Output the (X, Y) coordinate of the center of the cell containing the given text.  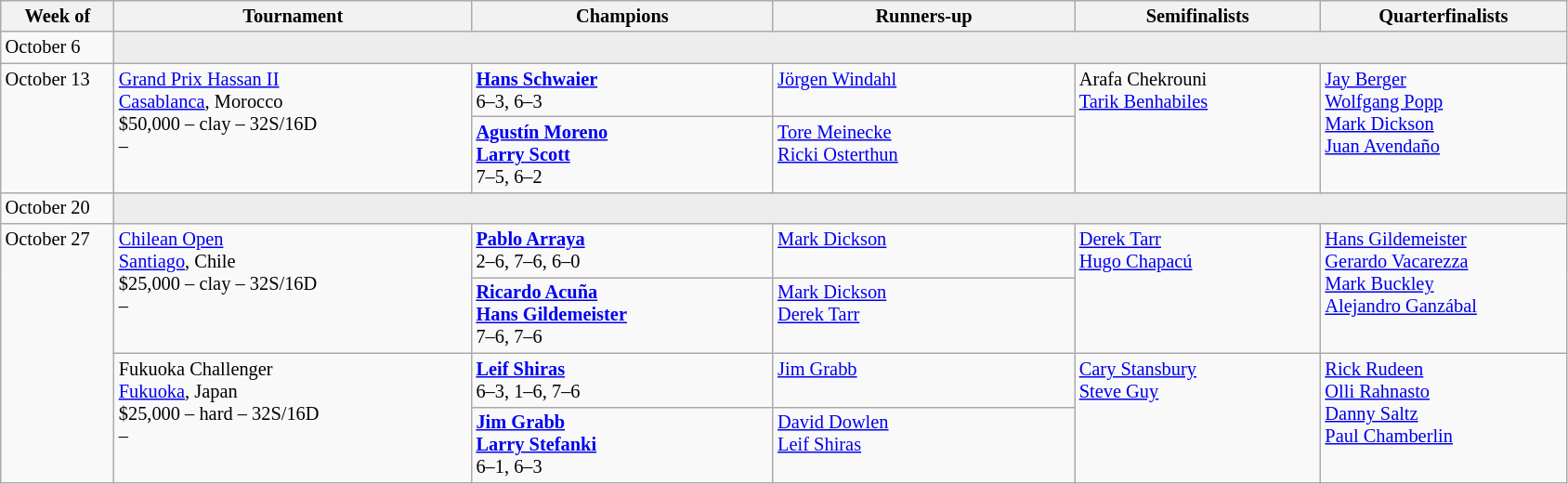
Fukuoka ChallengerFukuoka, Japan$25,000 – hard – 32S/16D – (294, 418)
Hans Schwaier 6–3, 6–3 (622, 90)
Tournament (294, 16)
Jim Grabb Larry Stefanki6–1, 6–3 (622, 445)
Grand Prix Hassan IICasablanca, Morocco$50,000 – clay – 32S/16D – (294, 128)
Arafa Chekrouni Tarik Benhabiles (1198, 128)
Hans Gildemeister Gerardo Vacarezza Mark Buckley Alejandro Ganzábal (1444, 288)
Derek Tarr Hugo Chapacú (1198, 288)
Jim Grabb (923, 380)
October 27 (58, 353)
Cary Stansbury Steve Guy (1198, 418)
Leif Shiras 6–3, 1–6, 7–6 (622, 380)
Agustín Moreno Larry Scott7–5, 6–2 (622, 154)
Jörgen Windahl (923, 90)
Jay Berger Wolfgang Popp Mark Dickson Juan Avendaño (1444, 128)
Semifinalists (1198, 16)
Ricardo Acuña Hans Gildemeister7–6, 7–6 (622, 315)
Rick Rudeen Olli Rahnasto Danny Saltz Paul Chamberlin (1444, 418)
Pablo Arraya 2–6, 7–6, 6–0 (622, 251)
Week of (58, 16)
Tore Meinecke Ricki Osterthun (923, 154)
October 13 (58, 128)
Champions (622, 16)
Runners-up (923, 16)
David Dowlen Leif Shiras (923, 445)
Mark Dickson Derek Tarr (923, 315)
October 20 (58, 208)
Mark Dickson (923, 251)
October 6 (58, 47)
Quarterfinalists (1444, 16)
Chilean OpenSantiago, Chile$25,000 – clay – 32S/16D – (294, 288)
